Determine the [X, Y] coordinate at the center of the cell enclosing the given text.  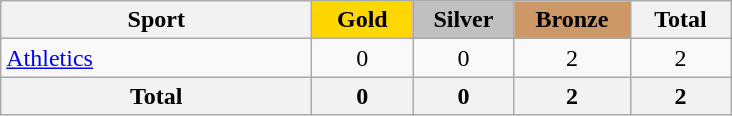
Silver [464, 20]
Athletics [156, 58]
Sport [156, 20]
Gold [362, 20]
Bronze [572, 20]
